Capture the cell that displays the provided text and extract its [x, y] central coordinate. 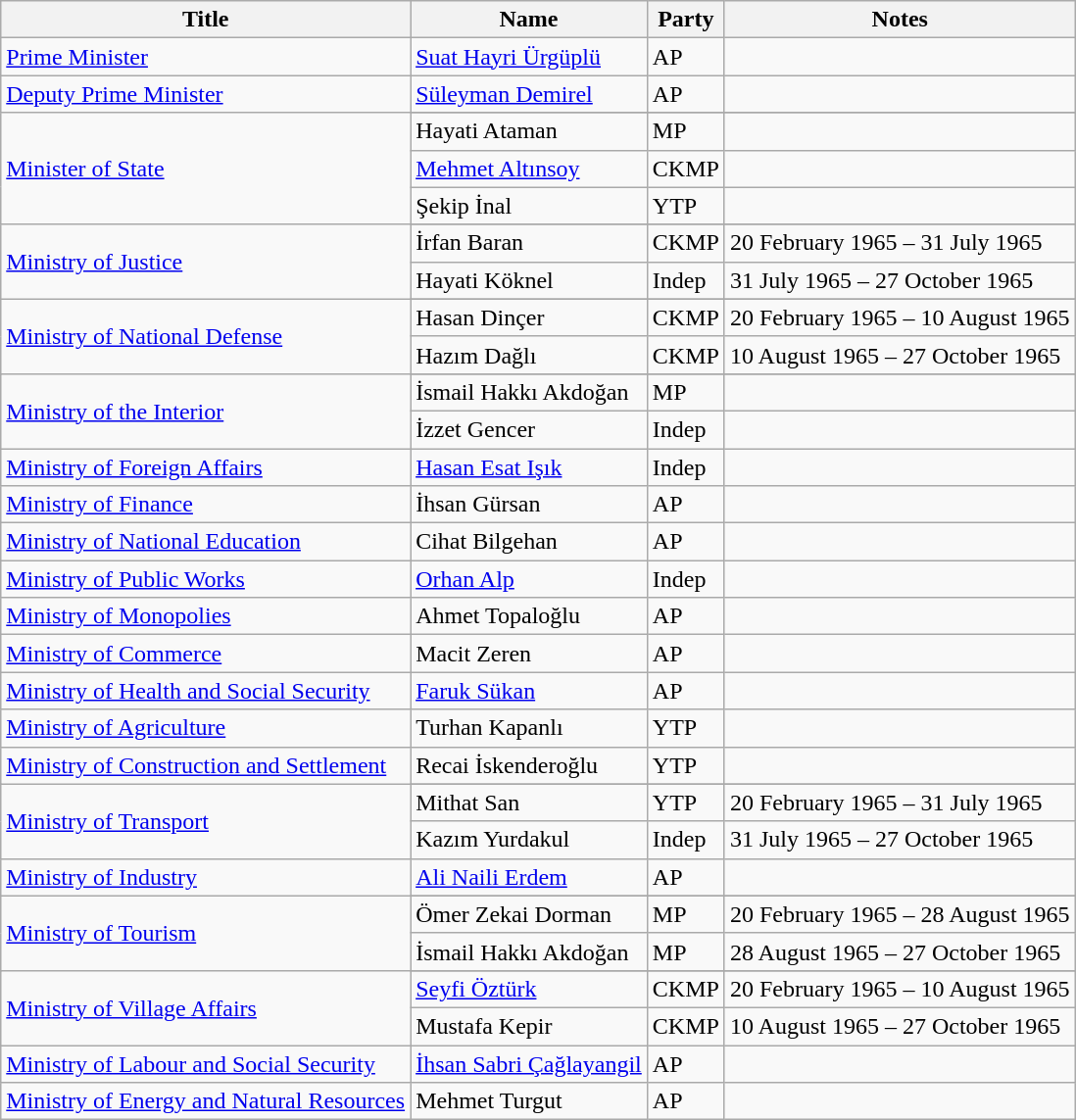
Ömer Zekai Dorman [529, 914]
Şekip İnal [529, 206]
Mehmet Altınsoy [529, 169]
Ministry of National Education [206, 542]
İzzet Gencer [529, 429]
Ministry of Transport [206, 821]
28 August 1965 – 27 October 1965 [900, 951]
Title [206, 20]
Süleyman Demirel [529, 94]
Ali Naili Erdem [529, 877]
Ministry of Health and Social Security [206, 691]
Notes [900, 20]
Mehmet Turgut [529, 1101]
Ministry of Monopolies [206, 616]
Ministry of Labour and Social Security [206, 1063]
Ministry of National Defense [206, 336]
Party [686, 20]
Ministry of Foreign Affairs [206, 467]
Faruk Sükan [529, 691]
Ministry of Finance [206, 505]
Kazım Yurdakul [529, 840]
Orhan Alp [529, 579]
Ministry of Public Works [206, 579]
Recai İskenderoğlu [529, 765]
Ministry of Justice [206, 262]
Hayati Köknel [529, 280]
İrfan Baran [529, 243]
Ahmet Topaloğlu [529, 616]
Prime Minister [206, 57]
Ministry of Agriculture [206, 728]
Seyfi Öztürk [529, 989]
Ministry of Construction and Settlement [206, 765]
İhsan Sabri Çağlayangil [529, 1063]
Ministry of the Interior [206, 411]
İhsan Gürsan [529, 505]
Deputy Prime Minister [206, 94]
Hasan Dinçer [529, 317]
Suat Hayri Ürgüplü [529, 57]
Ministry of Energy and Natural Resources [206, 1101]
20 February 1965 – 28 August 1965 [900, 914]
Ministry of Industry [206, 877]
Hazım Dağlı [529, 355]
Ministry of Tourism [206, 933]
Mustafa Kepir [529, 1026]
Mithat San [529, 803]
Ministry of Village Affairs [206, 1007]
Name [529, 20]
Macit Zeren [529, 654]
Hayati Ataman [529, 131]
Ministry of Commerce [206, 654]
Hasan Esat Işık [529, 467]
Turhan Kapanlı [529, 728]
Minister of State [206, 169]
Cihat Bilgehan [529, 542]
